Extract the [x, y] coordinate from the center of the cell holding the provided text.  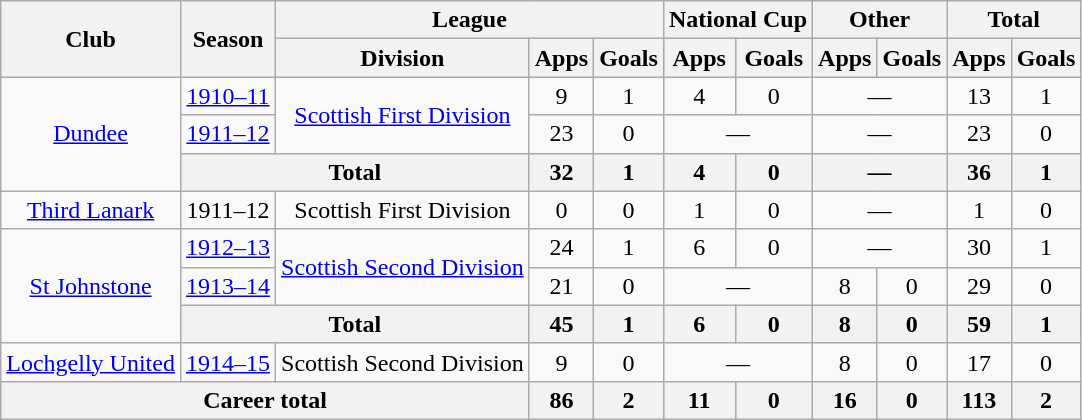
Division [403, 58]
Third Lanark [91, 210]
86 [561, 400]
59 [979, 324]
Career total [265, 400]
17 [979, 362]
League [470, 20]
32 [561, 172]
1913–14 [228, 286]
Lochgelly United [91, 362]
45 [561, 324]
1912–13 [228, 248]
Club [91, 39]
National Cup [738, 20]
113 [979, 400]
21 [561, 286]
Dundee [91, 134]
30 [979, 248]
Season [228, 39]
1910–11 [228, 96]
1914–15 [228, 362]
11 [699, 400]
24 [561, 248]
13 [979, 96]
St Johnstone [91, 286]
29 [979, 286]
16 [845, 400]
36 [979, 172]
Other [880, 20]
